Determine the [X, Y] coordinate at the center of the cell enclosing the given text.  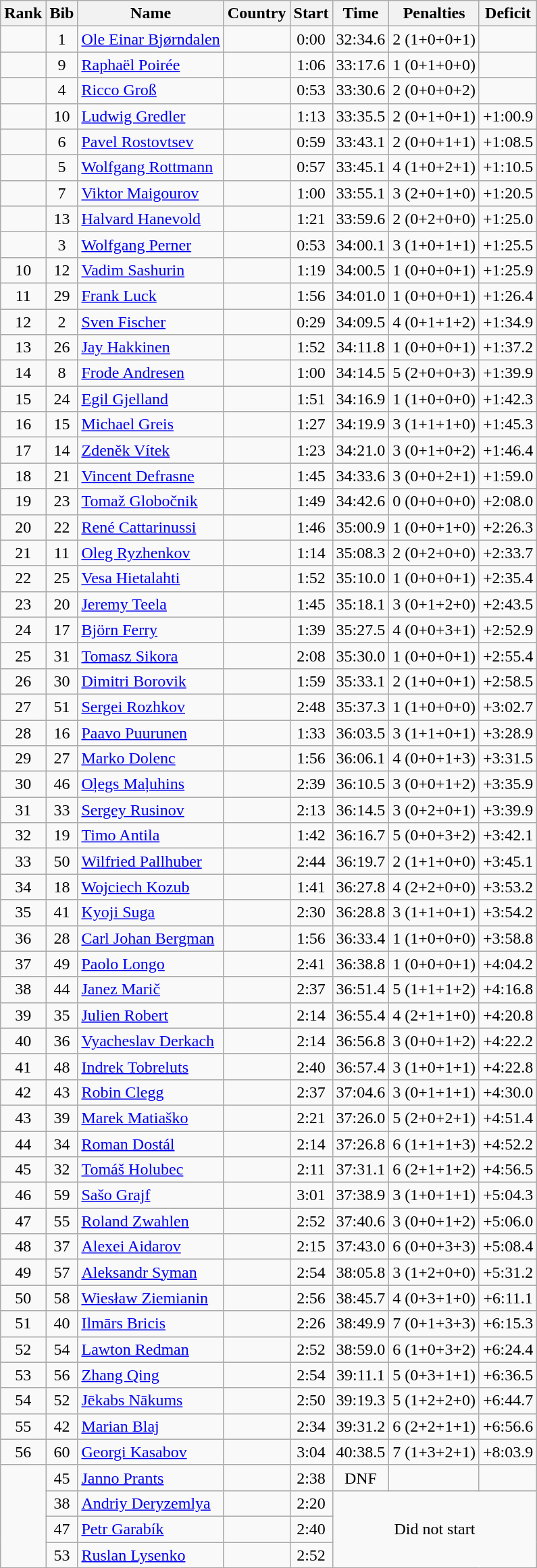
39:31.2 [361, 1426]
37:38.9 [361, 1195]
33:43.1 [361, 142]
2 (0+0+1+1) [434, 142]
35:08.3 [361, 553]
+8:03.9 [508, 1452]
36:56.8 [361, 1041]
2:26 [311, 1324]
Pavel Rostovtsev [151, 142]
3 (0+1+1+1) [434, 1092]
Tomasz Sikora [151, 655]
34:00.5 [361, 270]
36:55.4 [361, 1015]
2:39 [311, 784]
1:51 [311, 399]
Roman Dostál [151, 1144]
Name [151, 13]
37:26.0 [361, 1118]
+3:39.9 [508, 810]
6 [62, 142]
+6:44.7 [508, 1401]
Alexei Aidarov [151, 1247]
Paolo Longo [151, 964]
38:59.0 [361, 1349]
+6:24.4 [508, 1349]
Julien Robert [151, 1015]
+6:56.6 [508, 1426]
36:19.7 [361, 861]
2:41 [311, 964]
Sergey Rusinov [151, 810]
+2:58.5 [508, 681]
4 (1+0+2+1) [434, 167]
0:29 [311, 322]
8 [62, 373]
+1:34.9 [508, 322]
4 (0+0+1+3) [434, 759]
38:49.9 [361, 1324]
Carl Johan Bergman [151, 938]
39:19.3 [361, 1401]
+4:30.0 [508, 1092]
Sergei Rozhkov [151, 707]
3 (0+2+0+1) [434, 810]
Tomaž Globočnik [151, 502]
36:06.1 [361, 759]
5 (2+0+2+1) [434, 1118]
+1:46.4 [508, 450]
Zhang Qing [151, 1375]
35:00.9 [361, 527]
+3:53.2 [508, 887]
2:56 [311, 1298]
Ricco Groß [151, 90]
Wojciech Kozub [151, 887]
1:06 [311, 65]
5 (1+2+2+0) [434, 1401]
+3:02.7 [508, 707]
1:41 [311, 887]
+2:08.0 [508, 502]
36:33.4 [361, 938]
36:57.4 [361, 1066]
+5:04.3 [508, 1195]
7 (0+1+3+3) [434, 1324]
36:14.5 [361, 810]
+1:08.5 [508, 142]
+3:31.5 [508, 759]
60 [62, 1452]
3:01 [311, 1195]
+2:26.3 [508, 527]
+2:35.4 [508, 578]
2:34 [311, 1426]
Robin Clegg [151, 1092]
36:16.7 [361, 836]
Petr Garabík [151, 1529]
+3:45.1 [508, 861]
37:31.1 [361, 1170]
+1:37.2 [508, 348]
38:45.7 [361, 1298]
Zdeněk Vítek [151, 450]
1:23 [311, 450]
Ilmārs Bricis [151, 1324]
2:50 [311, 1401]
2:30 [311, 913]
Dimitri Borovik [151, 681]
0:59 [311, 142]
Ludwig Gredler [151, 116]
35:30.0 [361, 655]
+1:45.3 [508, 425]
35:37.3 [361, 707]
Jeremy Teela [151, 604]
4 (0+1+1+2) [434, 322]
3 [62, 244]
2:44 [311, 861]
+2:43.5 [508, 604]
1:39 [311, 630]
Raphaël Poirée [151, 65]
34:14.5 [361, 373]
Frank Luck [151, 296]
+6:11.1 [508, 1298]
37:04.6 [361, 1092]
3 (2+0+1+0) [434, 193]
+4:20.8 [508, 1015]
Jay Hakkinen [151, 348]
34:33.6 [361, 476]
+2:52.9 [508, 630]
+4:16.8 [508, 990]
37:40.6 [361, 1221]
2:38 [311, 1478]
34:42.6 [361, 502]
0:00 [311, 39]
Vesa Hietalahti [151, 578]
1:21 [311, 219]
3 (1+2+0+0) [434, 1272]
35:18.1 [361, 604]
+2:33.7 [508, 553]
2 (0+1+0+1) [434, 116]
1:27 [311, 425]
Timo Antila [151, 836]
7 [62, 193]
5 (2+0+0+3) [434, 373]
Time [361, 13]
+6:15.3 [508, 1324]
36:03.5 [361, 732]
4 (2+1+1+0) [434, 1015]
Sven Fischer [151, 322]
Janez Marič [151, 990]
Marian Blaj [151, 1426]
5 (1+1+1+2) [434, 990]
36:51.4 [361, 990]
3 (0+1+0+2) [434, 450]
Roland Zwahlen [151, 1221]
Jēkabs Nākums [151, 1401]
4 (0+0+3+1) [434, 630]
Michael Greis [151, 425]
+1:39.9 [508, 373]
+5:31.2 [508, 1272]
+1:20.5 [508, 193]
5 (0+3+1+1) [434, 1375]
1:14 [311, 553]
36:27.8 [361, 887]
Wolfgang Perner [151, 244]
Marek Matiaško [151, 1118]
Ruslan Lysenko [151, 1555]
Vyacheslav Derkach [151, 1041]
+3:28.9 [508, 732]
+3:42.1 [508, 836]
3:04 [311, 1452]
5 (0+0+3+2) [434, 836]
+3:58.8 [508, 938]
Vincent Defrasne [151, 476]
1:33 [311, 732]
5 [62, 167]
Ole Einar Bjørndalen [151, 39]
2 (0+0+0+2) [434, 90]
34:19.9 [361, 425]
Rank [23, 13]
Viktor Maigourov [151, 193]
Wiesław Ziemianin [151, 1298]
Andriy Deryzemlya [151, 1503]
Country [257, 13]
+1:26.4 [508, 296]
Oļegs Maļuhins [151, 784]
+5:06.0 [508, 1221]
36:38.8 [361, 964]
57 [62, 1272]
2:20 [311, 1503]
3 (0+0+2+1) [434, 476]
34:11.8 [361, 348]
René Cattarinussi [151, 527]
+2:55.4 [508, 655]
32:34.6 [361, 39]
33:45.1 [361, 167]
1 (0+0+1+0) [434, 527]
Egil Gjelland [151, 399]
Kyoji Suga [151, 913]
Oleg Ryzhenkov [151, 553]
35:10.0 [361, 578]
1:59 [311, 681]
34:16.9 [361, 399]
0:57 [311, 167]
37:43.0 [361, 1247]
Penalties [434, 13]
2:48 [311, 707]
1:42 [311, 836]
Deficit [508, 13]
33:30.6 [361, 90]
2:15 [311, 1247]
2 (1+1+0+0) [434, 861]
6 (2+2+1+1) [434, 1426]
+6:36.5 [508, 1375]
+1:25.5 [508, 244]
Tomáš Holubec [151, 1170]
4 [62, 90]
+4:22.2 [508, 1041]
Halvard Hanevold [151, 219]
1:19 [311, 270]
Wilfried Pallhuber [151, 861]
6 (2+1+1+2) [434, 1170]
Bib [62, 13]
34:09.5 [361, 322]
3 (1+1+1+0) [434, 425]
Paavo Puurunen [151, 732]
DNF [361, 1478]
+1:42.3 [508, 399]
2:21 [311, 1118]
9 [62, 65]
58 [62, 1298]
+4:51.4 [508, 1118]
+4:22.8 [508, 1066]
+1:10.5 [508, 167]
1:13 [311, 116]
Marko Dolenc [151, 759]
2:11 [311, 1170]
Vadim Sashurin [151, 270]
+1:25.0 [508, 219]
+1:00.9 [508, 116]
36:28.8 [361, 913]
1 [62, 39]
35:27.5 [361, 630]
Frode Andresen [151, 373]
+4:04.2 [508, 964]
+3:35.9 [508, 784]
2:08 [311, 655]
37:26.8 [361, 1144]
33:35.5 [361, 116]
Lawton Redman [151, 1349]
59 [62, 1195]
Indrek Tobreluts [151, 1066]
40:38.5 [361, 1452]
Janno Prants [151, 1478]
Aleksandr Syman [151, 1272]
0 (0+0+0+0) [434, 502]
33:59.6 [361, 219]
+5:08.4 [508, 1247]
2 [62, 322]
1:49 [311, 502]
Sašo Grajf [151, 1195]
35:33.1 [361, 681]
Did not start [435, 1529]
4 (2+2+0+0) [434, 887]
6 (0+0+3+3) [434, 1247]
36:10.5 [361, 784]
34:00.1 [361, 244]
+3:54.2 [508, 913]
+4:56.5 [508, 1170]
6 (1+1+1+3) [434, 1144]
Georgi Kasabov [151, 1452]
+1:25.9 [508, 270]
34:21.0 [361, 450]
Start [311, 13]
6 (1+0+3+2) [434, 1349]
33:17.6 [361, 65]
3 (0+1+2+0) [434, 604]
Wolfgang Rottmann [151, 167]
1 (0+1+0+0) [434, 65]
+1:59.0 [508, 476]
2:13 [311, 810]
33:55.1 [361, 193]
7 (1+3+2+1) [434, 1452]
38:05.8 [361, 1272]
4 (0+3+1+0) [434, 1298]
1:46 [311, 527]
Björn Ferry [151, 630]
+4:52.2 [508, 1144]
39:11.1 [361, 1375]
34:01.0 [361, 296]
